From the cell containing the given text, extract its center point as (X, Y) coordinate. 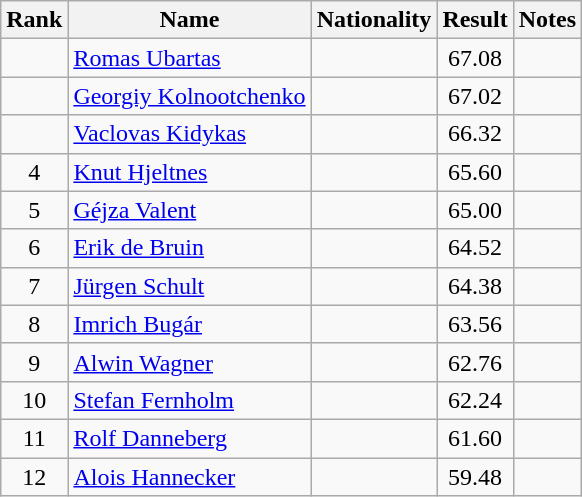
Notes (547, 20)
10 (34, 400)
Georgiy Kolnootchenko (190, 96)
Alois Hannecker (190, 477)
Romas Ubartas (190, 58)
64.38 (475, 286)
Stefan Fernholm (190, 400)
67.02 (475, 96)
Jürgen Schult (190, 286)
Result (475, 20)
9 (34, 362)
Imrich Bugár (190, 324)
65.00 (475, 210)
Géjza Valent (190, 210)
67.08 (475, 58)
64.52 (475, 248)
Rank (34, 20)
61.60 (475, 438)
5 (34, 210)
6 (34, 248)
Knut Hjeltnes (190, 172)
59.48 (475, 477)
62.24 (475, 400)
11 (34, 438)
65.60 (475, 172)
4 (34, 172)
Erik de Bruin (190, 248)
62.76 (475, 362)
63.56 (475, 324)
Vaclovas Kidykas (190, 134)
Name (190, 20)
12 (34, 477)
Alwin Wagner (190, 362)
Nationality (374, 20)
66.32 (475, 134)
Rolf Danneberg (190, 438)
7 (34, 286)
8 (34, 324)
